Identify which cell holds the provided text, then report its [X, Y] central coordinate. 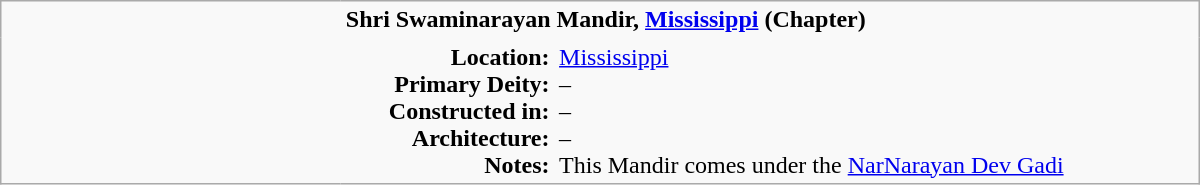
Mississippi – – – This Mandir comes under the NarNarayan Dev Gadi [876, 110]
Location:Primary Deity:Constructed in:Architecture:Notes: [448, 110]
Shri Swaminarayan Mandir, Mississippi (Chapter) [770, 20]
